Output the [x, y] coordinate of the center of the cell containing the given text.  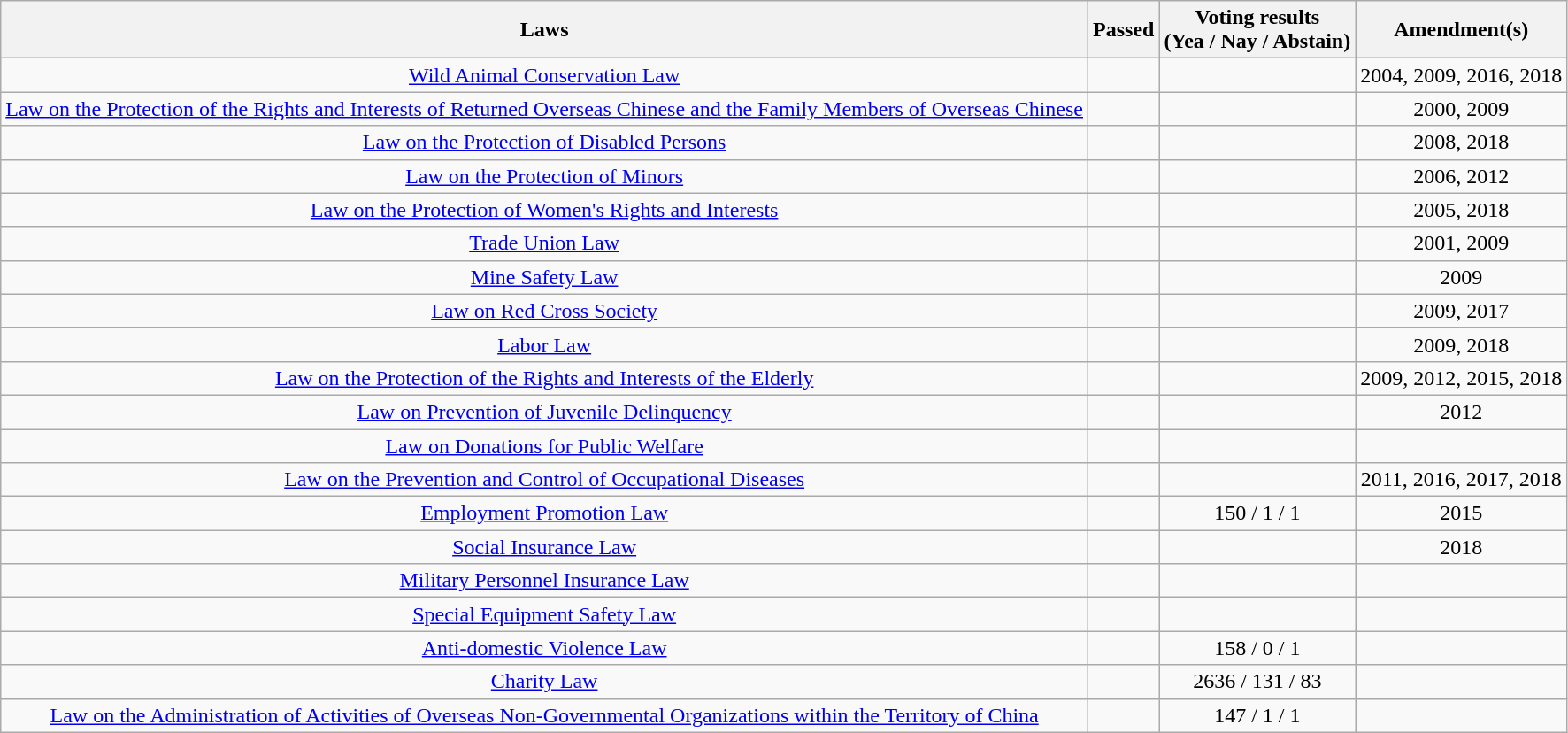
Voting results(Yea / Nay / Abstain) [1257, 30]
2009 [1462, 277]
2636 / 131 / 83 [1257, 682]
2005, 2018 [1462, 210]
Law on the Prevention and Control of Occupational Diseases [545, 480]
2015 [1462, 513]
2004, 2009, 2016, 2018 [1462, 75]
Labor Law [545, 344]
2000, 2009 [1462, 109]
Charity Law [545, 682]
Law on the Protection of Disabled Persons [545, 143]
Anti-domestic Violence Law [545, 648]
2009, 2017 [1462, 311]
2012 [1462, 412]
Military Personnel Insurance Law [545, 581]
150 / 1 / 1 [1257, 513]
Law on the Protection of the Rights and Interests of the Elderly [545, 378]
2006, 2012 [1462, 176]
Law on the Protection of the Rights and Interests of Returned Overseas Chinese and the Family Members of Overseas Chinese [545, 109]
Law on Donations for Public Welfare [545, 445]
2009, 2018 [1462, 344]
Law on the Administration of Activities of Overseas Non-Governmental Organizations within the Territory of China [545, 715]
Special Equipment Safety Law [545, 614]
Law on Red Cross Society [545, 311]
Amendment(s) [1462, 30]
Trade Union Law [545, 243]
2018 [1462, 547]
Law on Prevention of Juvenile Delinquency [545, 412]
Laws [545, 30]
2009, 2012, 2015, 2018 [1462, 378]
2011, 2016, 2017, 2018 [1462, 480]
Employment Promotion Law [545, 513]
Passed [1124, 30]
147 / 1 / 1 [1257, 715]
2001, 2009 [1462, 243]
Law on the Protection of Minors [545, 176]
Wild Animal Conservation Law [545, 75]
Social Insurance Law [545, 547]
158 / 0 / 1 [1257, 648]
Law on the Protection of Women's Rights and Interests [545, 210]
Mine Safety Law [545, 277]
2008, 2018 [1462, 143]
